Capture the cell that displays the provided text and extract its (x, y) central coordinate. 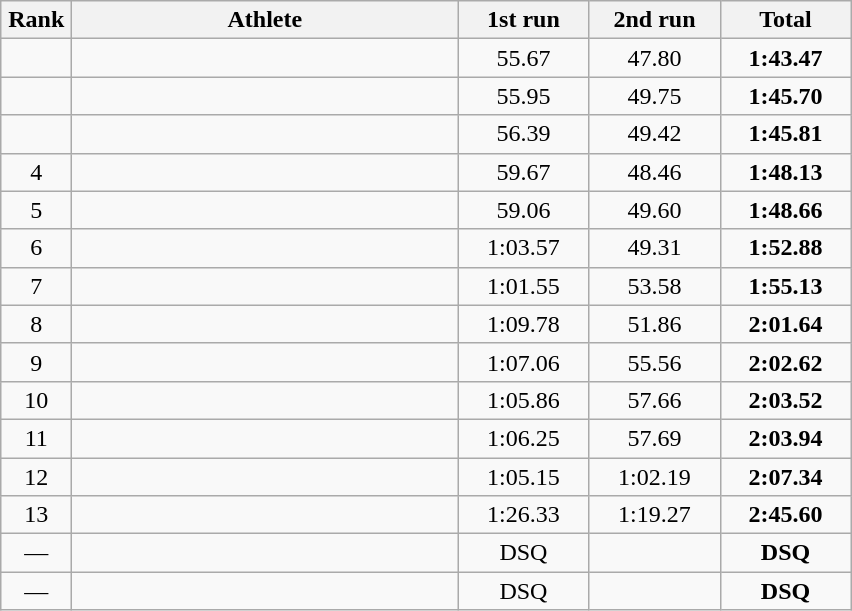
47.80 (654, 58)
1:05.15 (524, 477)
1:01.55 (524, 286)
49.31 (654, 248)
51.86 (654, 324)
1:19.27 (654, 515)
55.67 (524, 58)
1:45.70 (786, 96)
49.75 (654, 96)
1:09.78 (524, 324)
2:01.64 (786, 324)
Total (786, 20)
57.69 (654, 438)
1:02.19 (654, 477)
2nd run (654, 20)
1:45.81 (786, 134)
49.42 (654, 134)
Rank (36, 20)
1:52.88 (786, 248)
1:26.33 (524, 515)
12 (36, 477)
1:06.25 (524, 438)
49.60 (654, 210)
55.56 (654, 362)
9 (36, 362)
1st run (524, 20)
11 (36, 438)
10 (36, 400)
2:03.52 (786, 400)
8 (36, 324)
6 (36, 248)
1:07.06 (524, 362)
1:55.13 (786, 286)
56.39 (524, 134)
1:05.86 (524, 400)
2:45.60 (786, 515)
2:02.62 (786, 362)
1:43.47 (786, 58)
7 (36, 286)
1:48.13 (786, 172)
2:07.34 (786, 477)
13 (36, 515)
53.58 (654, 286)
5 (36, 210)
4 (36, 172)
Athlete (265, 20)
55.95 (524, 96)
48.46 (654, 172)
1:03.57 (524, 248)
2:03.94 (786, 438)
59.06 (524, 210)
59.67 (524, 172)
1:48.66 (786, 210)
57.66 (654, 400)
